Search for the cell housing the specified text and yield its (X, Y) center coordinate. 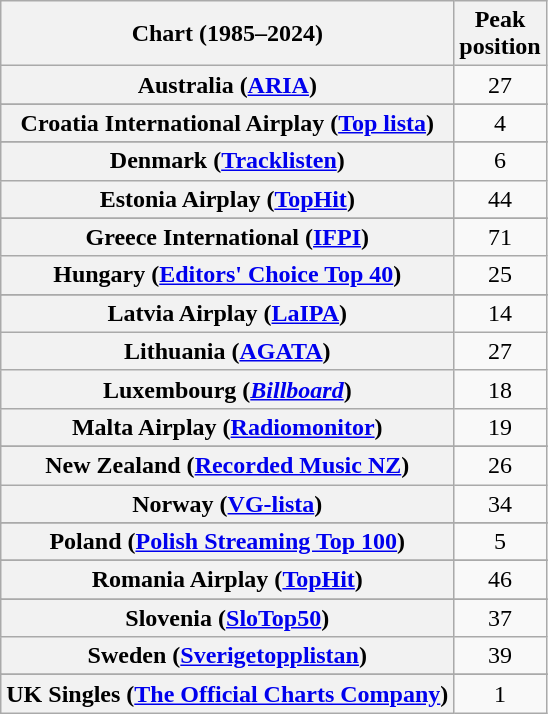
1 (500, 694)
26 (500, 465)
Denmark (Tracklisten) (228, 161)
6 (500, 161)
46 (500, 580)
Luxembourg (Billboard) (228, 389)
14 (500, 313)
18 (500, 389)
Latvia Airplay (LaIPA) (228, 313)
Slovenia (SloTop50) (228, 618)
Sweden (Sverigetopplistan) (228, 656)
71 (500, 237)
New Zealand (Recorded Music NZ) (228, 465)
Malta Airplay (Radiomonitor) (228, 427)
25 (500, 275)
UK Singles (The Official Charts Company) (228, 694)
Romania Airplay (TopHit) (228, 580)
44 (500, 199)
Lithuania (AGATA) (228, 351)
Estonia Airplay (TopHit) (228, 199)
Chart (1985–2024) (228, 34)
Croatia International Airplay (Top lista) (228, 123)
5 (500, 542)
Peakposition (500, 34)
Poland (Polish Streaming Top 100) (228, 542)
39 (500, 656)
Australia (ARIA) (228, 85)
Norway (VG-lista) (228, 503)
4 (500, 123)
19 (500, 427)
Hungary (Editors' Choice Top 40) (228, 275)
34 (500, 503)
37 (500, 618)
Greece International (IFPI) (228, 237)
